Search for the cell housing the specified text and yield its [X, Y] center coordinate. 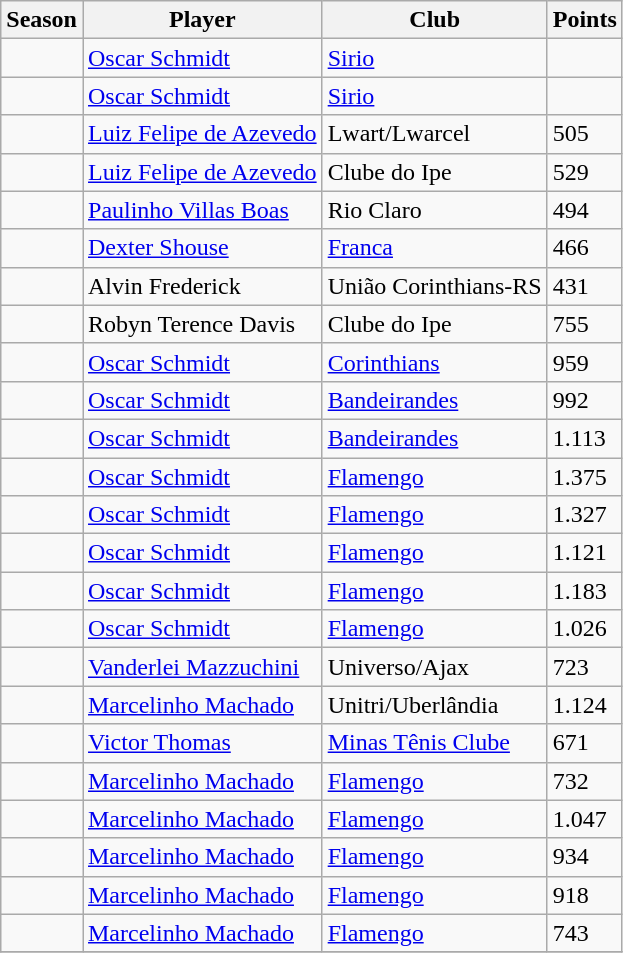
732 [584, 781]
918 [584, 895]
Franca [434, 248]
Paulinho Villas Boas [202, 210]
Robyn Terence Davis [202, 324]
431 [584, 286]
Victor Thomas [202, 743]
Player [202, 20]
1.327 [584, 515]
466 [584, 248]
Club [434, 20]
União Corinthians-RS [434, 286]
1.124 [584, 705]
959 [584, 362]
Points [584, 20]
Minas Tênis Clube [434, 743]
Dexter Shouse [202, 248]
505 [584, 134]
934 [584, 857]
Corinthians [434, 362]
Universo/Ajax [434, 667]
Lwart/Lwarcel [434, 134]
Rio Claro [434, 210]
723 [584, 667]
529 [584, 172]
Alvin Frederick [202, 286]
671 [584, 743]
Unitri/Uberlândia [434, 705]
1.375 [584, 477]
494 [584, 210]
1.047 [584, 819]
743 [584, 933]
1.113 [584, 438]
Season [42, 20]
755 [584, 324]
Vanderlei Mazzuchini [202, 667]
1.121 [584, 553]
1.026 [584, 629]
1.183 [584, 591]
992 [584, 400]
